Locate the cell with the specified text and output its (x, y) center coordinate. 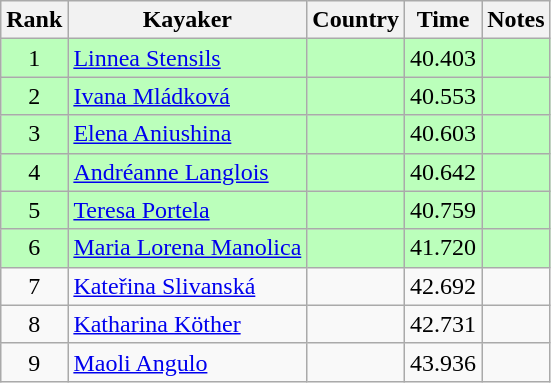
2 (34, 96)
Ivana Mládková (188, 96)
42.731 (444, 324)
40.553 (444, 96)
43.936 (444, 362)
Teresa Portela (188, 210)
Time (444, 20)
3 (34, 134)
42.692 (444, 286)
Rank (34, 20)
5 (34, 210)
9 (34, 362)
Maoli Angulo (188, 362)
7 (34, 286)
8 (34, 324)
Maria Lorena Manolica (188, 248)
40.759 (444, 210)
Katharina Köther (188, 324)
Notes (516, 20)
Country (356, 20)
40.642 (444, 172)
Kateřina Slivanská (188, 286)
Linnea Stensils (188, 58)
6 (34, 248)
Andréanne Langlois (188, 172)
4 (34, 172)
1 (34, 58)
40.603 (444, 134)
Elena Aniushina (188, 134)
Kayaker (188, 20)
41.720 (444, 248)
40.403 (444, 58)
